Output the [x, y] coordinate of the center of the cell containing the given text.  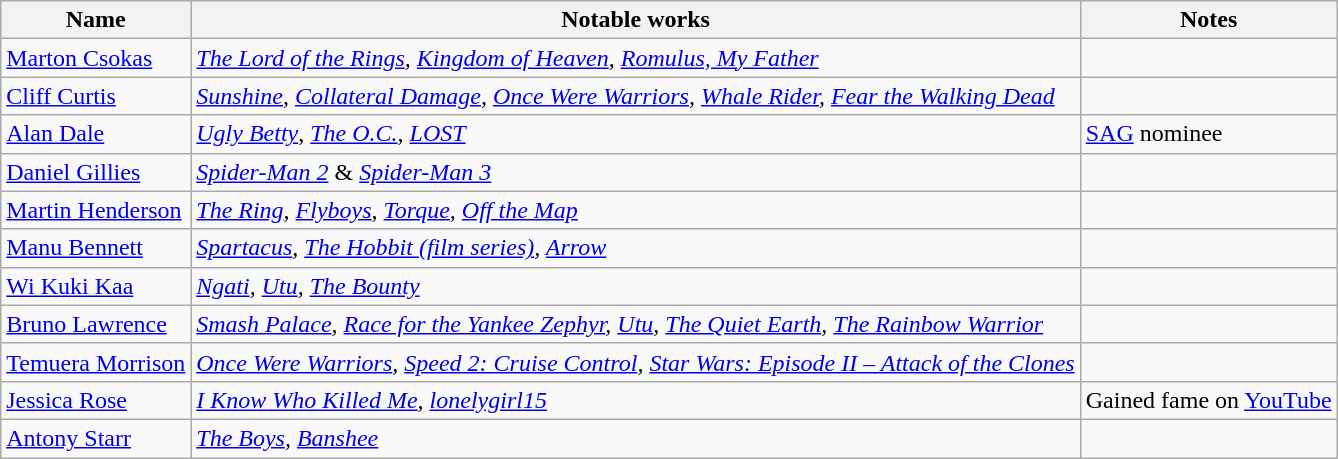
I Know Who Killed Me, lonelygirl15 [636, 400]
Antony Starr [96, 438]
Bruno Lawrence [96, 324]
Wi Kuki Kaa [96, 286]
The Ring, Flyboys, Torque, Off the Map [636, 210]
Gained fame on YouTube [1208, 400]
Notable works [636, 20]
Martin Henderson [96, 210]
Spartacus, The Hobbit (film series), Arrow [636, 248]
Notes [1208, 20]
Once Were Warriors, Speed 2: Cruise Control, Star Wars: Episode II – Attack of the Clones [636, 362]
Manu Bennett [96, 248]
Smash Palace, Race for the Yankee Zephyr, Utu, The Quiet Earth, The Rainbow Warrior [636, 324]
Temuera Morrison [96, 362]
Sunshine, Collateral Damage, Once Were Warriors, Whale Rider, Fear the Walking Dead [636, 96]
The Lord of the Rings, Kingdom of Heaven, Romulus, My Father [636, 58]
Name [96, 20]
Ngati, Utu, The Bounty [636, 286]
Ugly Betty, The O.C., LOST [636, 134]
Spider-Man 2 & Spider-Man 3 [636, 172]
The Boys, Banshee [636, 438]
Alan Dale [96, 134]
Marton Csokas [96, 58]
Cliff Curtis [96, 96]
Jessica Rose [96, 400]
SAG nominee [1208, 134]
Daniel Gillies [96, 172]
